Search for the cell housing the specified text and yield its [X, Y] center coordinate. 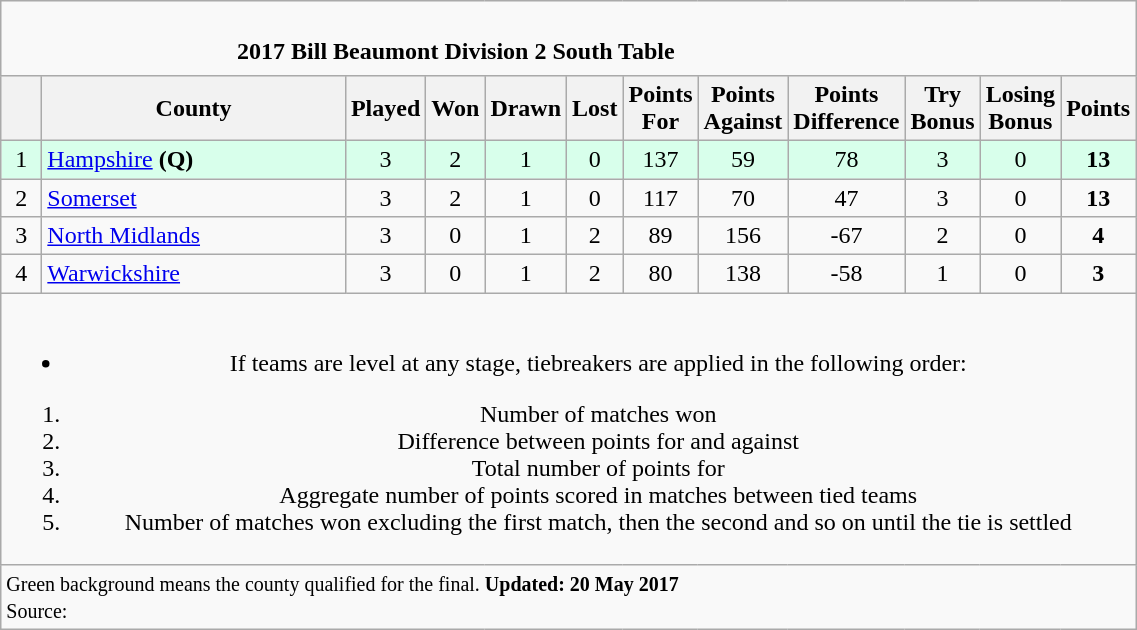
70 [743, 197]
Played [385, 108]
137 [660, 159]
Warwickshire [194, 274]
Points For [660, 108]
-67 [846, 236]
County [194, 108]
Try Bonus [942, 108]
138 [743, 274]
Points Difference [846, 108]
47 [846, 197]
80 [660, 274]
Losing Bonus [1020, 108]
Points Against [743, 108]
Won [456, 108]
156 [743, 236]
59 [743, 159]
89 [660, 236]
Somerset [194, 197]
Hampshire (Q) [194, 159]
78 [846, 159]
117 [660, 197]
-58 [846, 274]
North Midlands [194, 236]
Drawn [526, 108]
Green background means the county qualified for the final. Updated: 20 May 2017Source: [568, 598]
Lost [595, 108]
Points [1098, 108]
